Detect which cell encompasses the target text, then output its [X, Y] center coordinate. 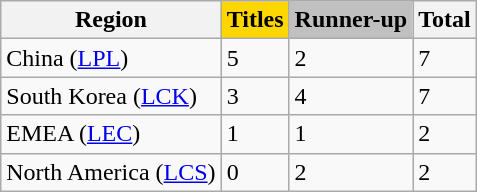
5 [255, 58]
China (LPL) [111, 58]
0 [255, 172]
Titles [255, 20]
South Korea (LCK) [111, 96]
Total [445, 20]
Region [111, 20]
4 [351, 96]
3 [255, 96]
EMEA (LEC) [111, 134]
North America (LCS) [111, 172]
Runner-up [351, 20]
